Return the [X, Y] coordinate for the center point of the cell that contains the specified text.  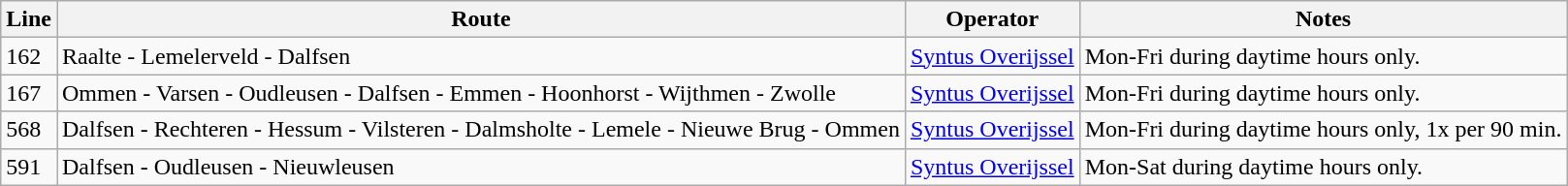
Mon-Sat during daytime hours only. [1323, 167]
Dalfsen - Rechteren - Hessum - Vilsteren - Dalmsholte - Lemele - Nieuwe Brug - Ommen [481, 130]
Line [29, 19]
Notes [1323, 19]
Operator [992, 19]
591 [29, 167]
Mon-Fri during daytime hours only, 1x per 90 min. [1323, 130]
Ommen - Varsen - Oudleusen - Dalfsen - Emmen - Hoonhorst - Wijthmen - Zwolle [481, 93]
Dalfsen - Oudleusen - Nieuwleusen [481, 167]
Route [481, 19]
167 [29, 93]
568 [29, 130]
162 [29, 56]
Raalte - Lemelerveld - Dalfsen [481, 56]
